Detect which cell encompasses the target text, then output its (x, y) center coordinate. 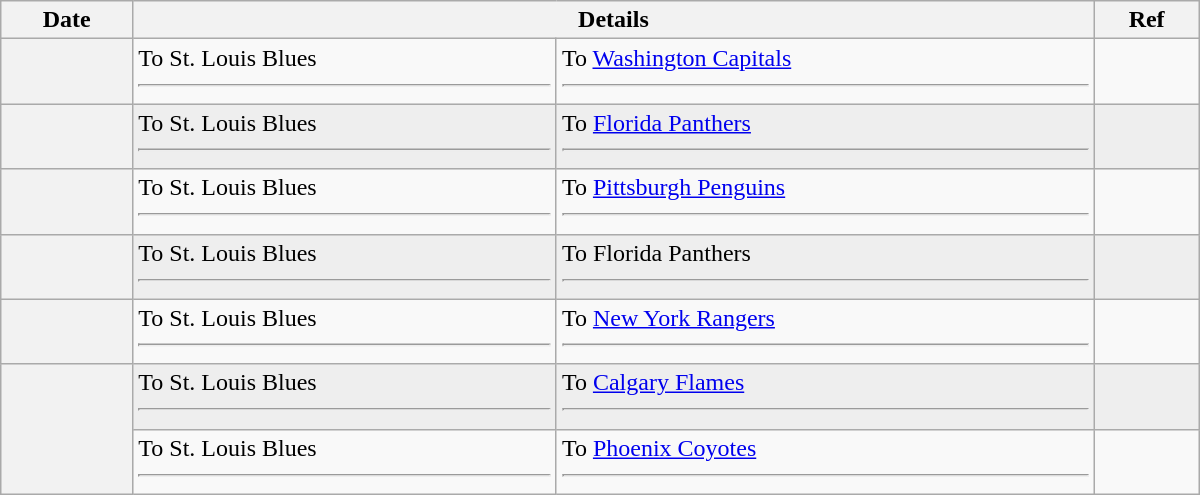
To Phoenix Coyotes (825, 462)
To Calgary Flames (825, 396)
To Pittsburgh Penguins (825, 202)
Date (67, 20)
To Washington Capitals (825, 72)
To New York Rangers (825, 332)
Ref (1146, 20)
Details (614, 20)
